Determine the [x, y] coordinate at the center of the cell enclosing the given text.  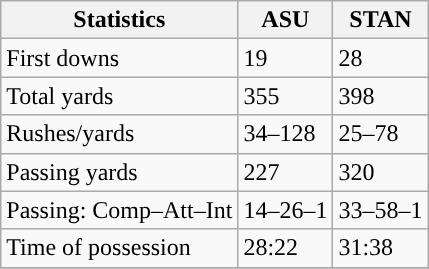
Total yards [120, 96]
398 [380, 96]
28 [380, 58]
Passing yards [120, 172]
Rushes/yards [120, 134]
355 [286, 96]
Time of possession [120, 248]
227 [286, 172]
31:38 [380, 248]
Statistics [120, 20]
14–26–1 [286, 210]
25–78 [380, 134]
ASU [286, 20]
First downs [120, 58]
34–128 [286, 134]
320 [380, 172]
Passing: Comp–Att–Int [120, 210]
STAN [380, 20]
28:22 [286, 248]
19 [286, 58]
33–58–1 [380, 210]
